Determine the (X, Y) coordinate at the center of the cell enclosing the given text.  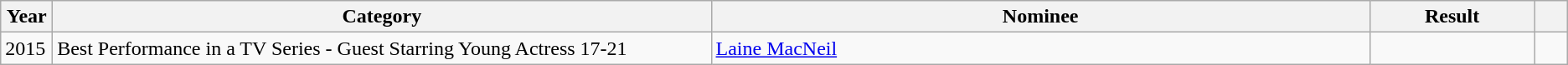
Nominee (1040, 17)
Year (27, 17)
2015 (27, 48)
Laine MacNeil (1040, 48)
Best Performance in a TV Series - Guest Starring Young Actress 17-21 (382, 48)
Result (1452, 17)
Category (382, 17)
